Extract the (x, y) coordinate from the center of the cell holding the provided text.  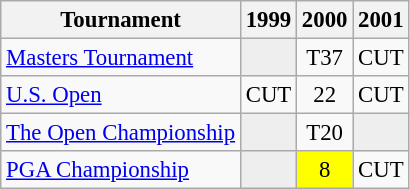
PGA Championship (121, 170)
22 (325, 95)
Masters Tournament (121, 58)
U.S. Open (121, 95)
T37 (325, 58)
2000 (325, 20)
The Open Championship (121, 133)
8 (325, 170)
T20 (325, 133)
2001 (381, 20)
Tournament (121, 20)
1999 (268, 20)
